Output the [X, Y] coordinate of the center of the cell containing the given text.  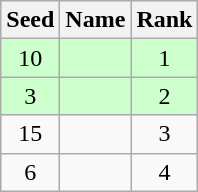
10 [30, 58]
Rank [164, 20]
6 [30, 172]
Seed [30, 20]
4 [164, 172]
1 [164, 58]
Name [96, 20]
15 [30, 134]
2 [164, 96]
